Capture the cell that displays the provided text and extract its [X, Y] central coordinate. 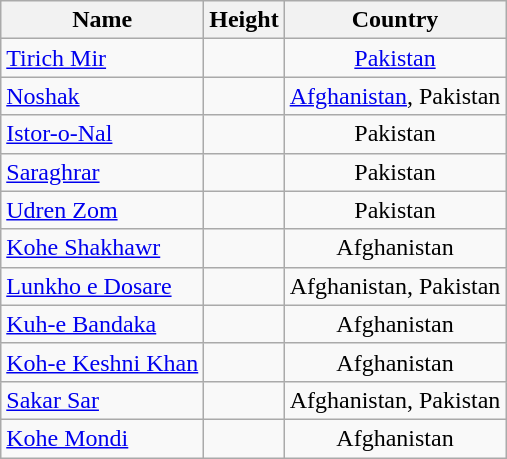
Tirich Mir [102, 58]
Kuh-e Bandaka [102, 324]
Lunkho e Dosare [102, 286]
Name [102, 20]
Saraghrar [102, 172]
Udren Zom [102, 210]
Country [395, 20]
Sakar Sar [102, 400]
Kohe Mondi [102, 438]
Kohe Shakhawr [102, 248]
Koh-e Keshni Khan [102, 362]
Istor-o-Nal [102, 134]
Noshak [102, 96]
Height [244, 20]
